Capture the cell that displays the provided text and extract its [X, Y] central coordinate. 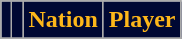
Player [142, 20]
Nation [63, 20]
